Locate the cell with the specified text and output its [x, y] center coordinate. 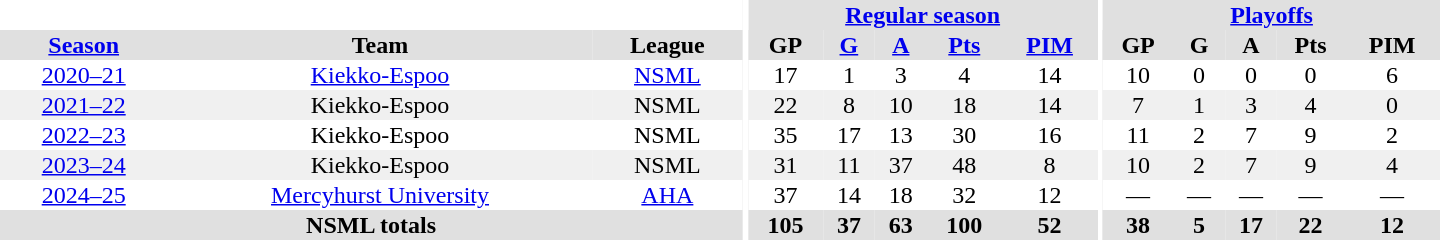
Regular season [923, 15]
30 [964, 135]
32 [964, 195]
6 [1392, 75]
League [668, 45]
13 [901, 135]
NSML totals [371, 225]
Season [84, 45]
2022–23 [84, 135]
2023–24 [84, 165]
100 [964, 225]
5 [1199, 225]
2024–25 [84, 195]
38 [1138, 225]
105 [786, 225]
16 [1050, 135]
48 [964, 165]
31 [786, 165]
35 [786, 135]
2021–22 [84, 105]
52 [1050, 225]
Playoffs [1272, 15]
63 [901, 225]
Mercyhurst University [380, 195]
AHA [668, 195]
2020–21 [84, 75]
Team [380, 45]
